Return [x, y] of the center of cell containing provided text 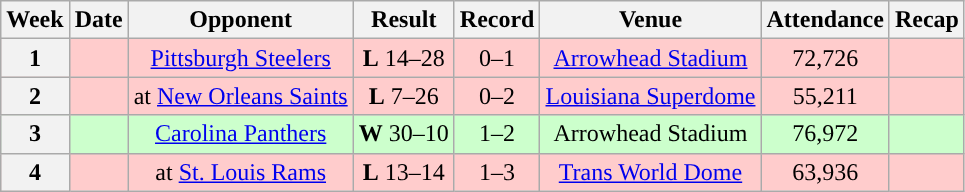
Pittsburgh Steelers [240, 58]
2 [35, 96]
Attendance [825, 20]
1–2 [497, 134]
Result [404, 20]
0–1 [497, 58]
W 30–10 [404, 134]
L 14–28 [404, 58]
Week [35, 20]
72,726 [825, 58]
76,972 [825, 134]
Date [98, 20]
Opponent [240, 20]
0–2 [497, 96]
1–3 [497, 172]
Recap [926, 20]
at New Orleans Saints [240, 96]
L 13–14 [404, 172]
Venue [650, 20]
4 [35, 172]
63,936 [825, 172]
Trans World Dome [650, 172]
3 [35, 134]
1 [35, 58]
Carolina Panthers [240, 134]
55,211 [825, 96]
Record [497, 20]
at St. Louis Rams [240, 172]
Louisiana Superdome [650, 96]
L 7–26 [404, 96]
